Return (x, y) of the center of cell containing provided text 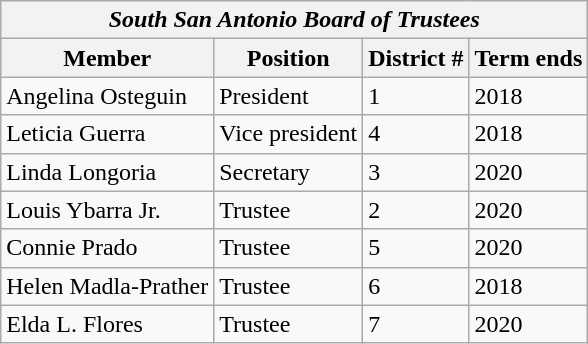
Position (288, 58)
Helen Madla-Prather (108, 286)
Angelina Osteguin (108, 96)
6 (416, 286)
Term ends (528, 58)
Vice president (288, 134)
District # (416, 58)
Connie Prado (108, 248)
5 (416, 248)
President (288, 96)
Linda Longoria (108, 172)
1 (416, 96)
Louis Ybarra Jr. (108, 210)
Leticia Guerra (108, 134)
3 (416, 172)
2 (416, 210)
Secretary (288, 172)
7 (416, 324)
Elda L. Flores (108, 324)
4 (416, 134)
South San Antonio Board of Trustees (294, 20)
Member (108, 58)
